Extract the (X, Y) coordinate from the center of the cell holding the provided text.  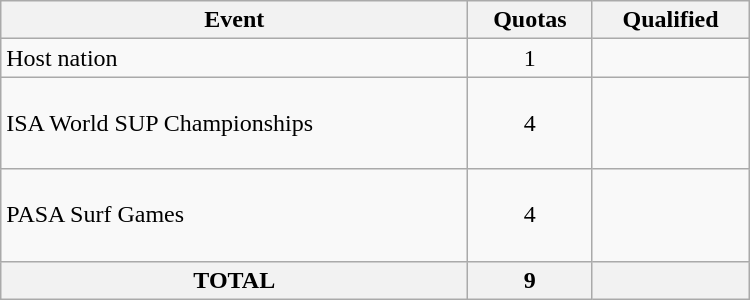
Event (234, 20)
ISA World SUP Championships (234, 123)
Quotas (530, 20)
Host nation (234, 58)
9 (530, 280)
TOTAL (234, 280)
PASA Surf Games (234, 215)
1 (530, 58)
Qualified (670, 20)
